Locate the cell with the specified text and output its [X, Y] center coordinate. 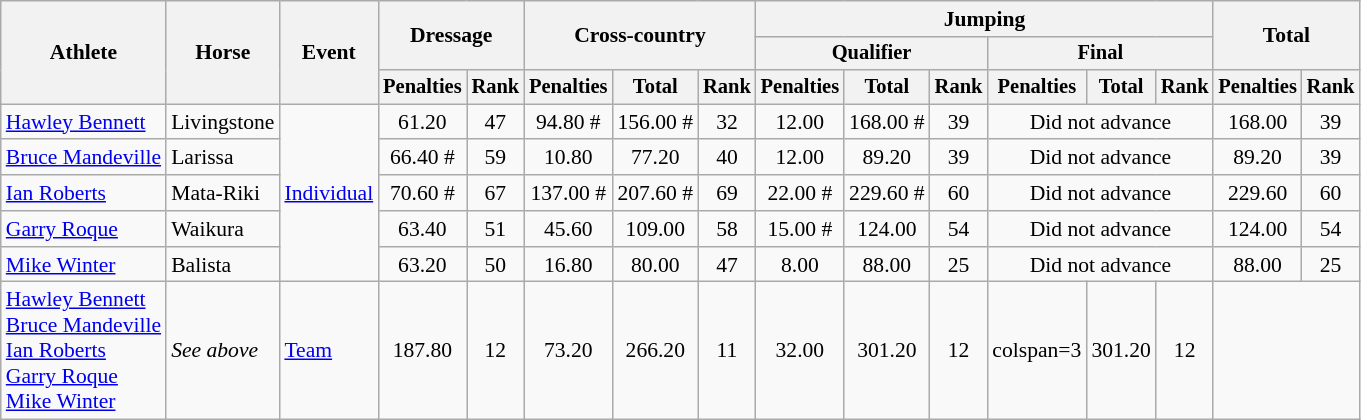
156.00 # [655, 122]
70.60 # [422, 193]
61.20 [422, 122]
Team [328, 351]
Bruce Mandeville [84, 158]
109.00 [655, 229]
59 [496, 158]
51 [496, 229]
266.20 [655, 351]
16.80 [568, 265]
58 [727, 229]
229.60 [1257, 193]
63.20 [422, 265]
Cross-country [640, 36]
Ian Roberts [84, 193]
40 [727, 158]
45.60 [568, 229]
73.20 [568, 351]
77.20 [655, 158]
8.00 [800, 265]
22.00 # [800, 193]
Jumping [985, 19]
Dressage [451, 36]
32.00 [800, 351]
Waikura [222, 229]
67 [496, 193]
Event [328, 52]
Mata-Riki [222, 193]
Athlete [84, 52]
Garry Roque [84, 229]
Horse [222, 52]
See above [222, 351]
10.80 [568, 158]
229.60 # [887, 193]
32 [727, 122]
Mike Winter [84, 265]
Qualifier [872, 54]
Hawley Bennett [84, 122]
168.00 [1257, 122]
Larissa [222, 158]
66.40 # [422, 158]
Hawley BennettBruce MandevilleIan RobertsGarry RoqueMike Winter [84, 351]
Individual [328, 193]
Livingstone [222, 122]
Final [1100, 54]
15.00 # [800, 229]
50 [496, 265]
colspan=3 [1036, 351]
63.40 [422, 229]
Balista [222, 265]
137.00 # [568, 193]
11 [727, 351]
168.00 # [887, 122]
207.60 # [655, 193]
187.80 [422, 351]
69 [727, 193]
94.80 # [568, 122]
80.00 [655, 265]
